From the cell containing the given text, extract its center point as (x, y) coordinate. 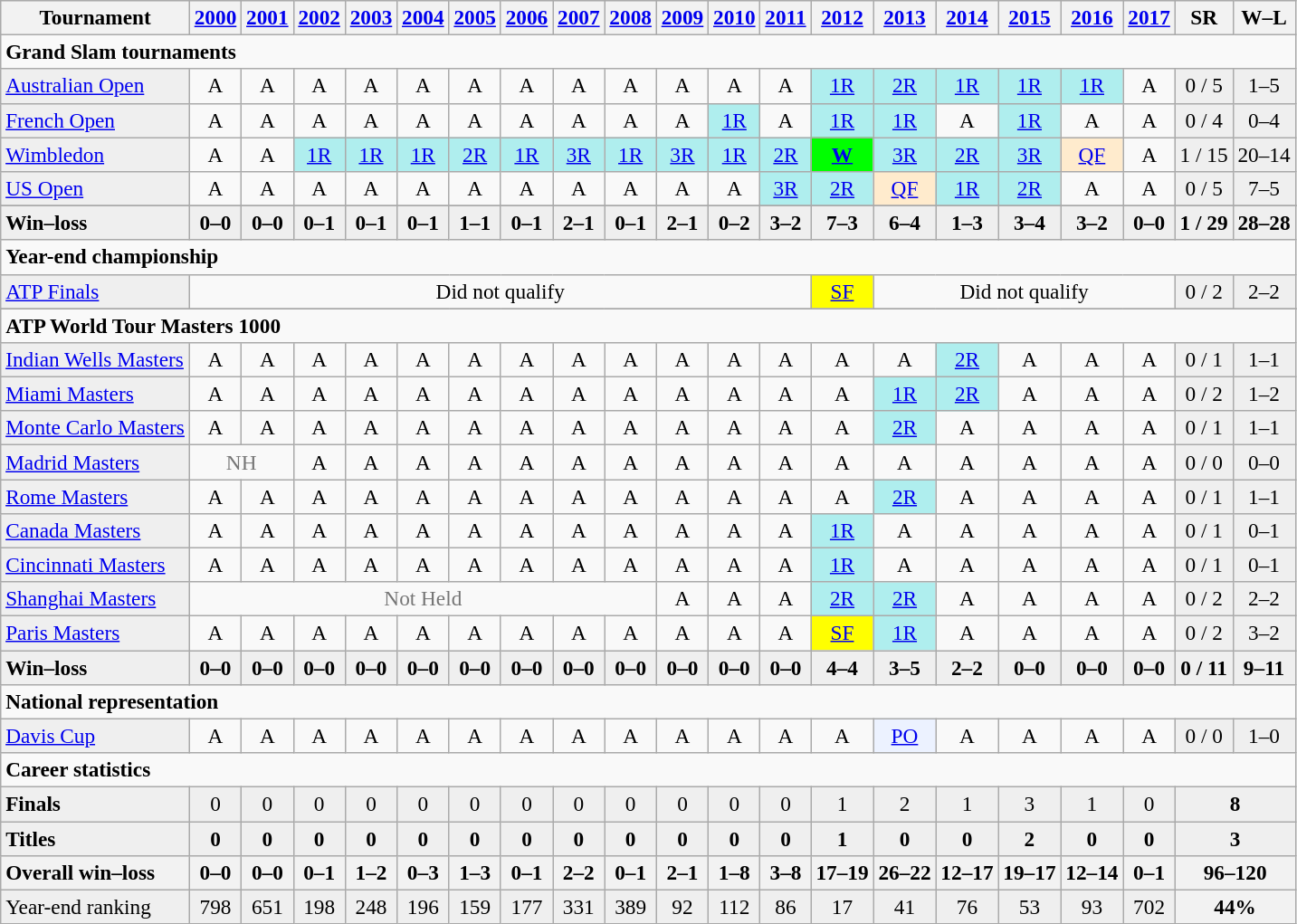
2015 (1030, 17)
8 (1235, 804)
1–0 (1264, 736)
2004 (424, 17)
2000 (215, 17)
651 (268, 907)
1–5 (1264, 86)
7–3 (842, 223)
NH (241, 462)
2003 (371, 17)
96–120 (1235, 872)
Australian Open (96, 86)
Grand Slam tournaments (648, 52)
2007 (579, 17)
86 (786, 907)
0 / 4 (1204, 120)
Titles (96, 838)
3–5 (905, 667)
Tournament (96, 17)
0–2 (735, 223)
Overall win–loss (96, 872)
Shanghai Masters (96, 599)
Not Held (423, 599)
Madrid Masters (96, 462)
26–22 (905, 872)
2011 (786, 17)
Miami Masters (96, 394)
US Open (96, 188)
2017 (1149, 17)
3–8 (786, 872)
2008 (630, 17)
17 (842, 907)
2006 (527, 17)
SR (1204, 17)
Davis Cup (96, 736)
92 (682, 907)
198 (319, 907)
19–17 (1030, 872)
196 (424, 907)
12–14 (1092, 872)
2014 (967, 17)
Rome Masters (96, 496)
2012 (842, 17)
W–L (1264, 17)
7–5 (1264, 188)
Indian Wells Masters (96, 359)
2016 (1092, 17)
ATP Finals (96, 291)
ATP World Tour Masters 1000 (648, 325)
Paris Masters (96, 633)
4–4 (842, 667)
0–3 (424, 872)
53 (1030, 907)
248 (371, 907)
Monte Carlo Masters (96, 428)
2001 (268, 17)
331 (579, 907)
159 (474, 907)
Finals (96, 804)
12–17 (967, 872)
2005 (474, 17)
41 (905, 907)
PO (905, 736)
2013 (905, 17)
9–11 (1264, 667)
6–4 (905, 223)
2010 (735, 17)
76 (967, 907)
112 (735, 907)
702 (1149, 907)
1 / 15 (1204, 154)
20–14 (1264, 154)
Canada Masters (96, 530)
28–28 (1264, 223)
2009 (682, 17)
0–4 (1264, 120)
National representation (648, 701)
Year-end championship (648, 257)
3–4 (1030, 223)
W (842, 154)
2002 (319, 17)
Wimbledon (96, 154)
French Open (96, 120)
Career statistics (648, 769)
389 (630, 907)
17–19 (842, 872)
177 (527, 907)
798 (215, 907)
0 / 11 (1204, 667)
Year-end ranking (96, 907)
1 / 29 (1204, 223)
1–8 (735, 872)
93 (1092, 907)
44% (1235, 907)
Cincinnati Masters (96, 565)
